Determine the [X, Y] coordinate at the center of the cell enclosing the given text.  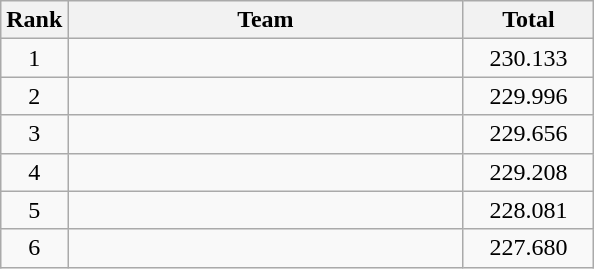
229.656 [528, 134]
1 [34, 58]
5 [34, 210]
Total [528, 20]
Team [266, 20]
229.208 [528, 172]
3 [34, 134]
6 [34, 248]
228.081 [528, 210]
229.996 [528, 96]
230.133 [528, 58]
Rank [34, 20]
4 [34, 172]
227.680 [528, 248]
2 [34, 96]
